Pinpoint the cell where the given text exists, returning its [X, Y] midpoint coordinate. 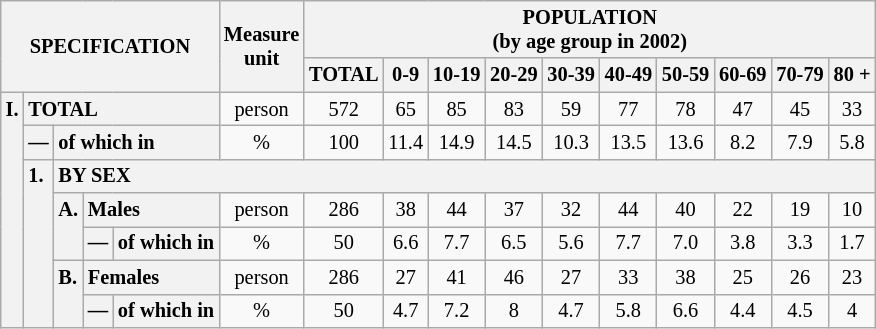
40-49 [628, 75]
32 [570, 210]
37 [514, 210]
40 [686, 210]
B. [68, 294]
6.5 [514, 243]
Females [151, 277]
11.4 [406, 142]
47 [742, 109]
20-29 [514, 75]
1. [38, 243]
SPECIFICATION [110, 46]
4.4 [742, 311]
23 [852, 277]
80 + [852, 75]
Males [151, 210]
572 [344, 109]
A. [68, 226]
0-9 [406, 75]
65 [406, 109]
3.8 [742, 243]
25 [742, 277]
59 [570, 109]
85 [456, 109]
POPULATION (by age group in 2002) [590, 29]
8 [514, 311]
26 [800, 277]
70-79 [800, 75]
BY SEX [465, 176]
22 [742, 210]
100 [344, 142]
8.2 [742, 142]
I. [12, 210]
50-59 [686, 75]
10 [852, 210]
Measure unit [262, 46]
7.0 [686, 243]
46 [514, 277]
45 [800, 109]
7.2 [456, 311]
19 [800, 210]
13.5 [628, 142]
10-19 [456, 75]
7.9 [800, 142]
77 [628, 109]
13.6 [686, 142]
41 [456, 277]
78 [686, 109]
10.3 [570, 142]
14.9 [456, 142]
5.6 [570, 243]
83 [514, 109]
3.3 [800, 243]
1.7 [852, 243]
4.5 [800, 311]
60-69 [742, 75]
30-39 [570, 75]
14.5 [514, 142]
4 [852, 311]
